Pinpoint the cell where the given text exists, returning its (x, y) midpoint coordinate. 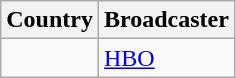
Broadcaster (166, 20)
HBO (166, 58)
Country (50, 20)
